Locate the cell with the specified text and output its [X, Y] center coordinate. 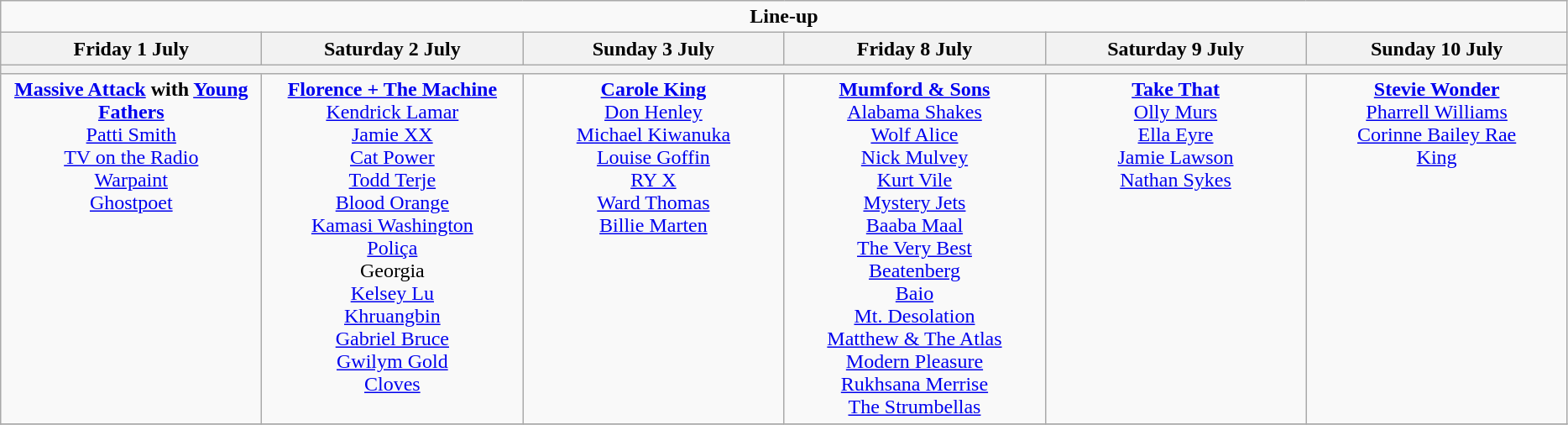
Line-up [784, 17]
Saturday 2 July [393, 49]
Massive Attack with Young Fathers Patti Smith TV on the Radio Warpaint Ghostpoet [131, 249]
Friday 8 July [915, 49]
Stevie WonderPharrell Williams Corinne Bailey Rae King [1437, 249]
Take ThatOlly Murs Ella Eyre Jamie Lawson Nathan Sykes [1175, 249]
Saturday 9 July [1175, 49]
Carole KingDon Henley Michael Kiwanuka Louise Goffin RY XWard ThomasBillie Marten [653, 249]
Friday 1 July [131, 49]
Sunday 3 July [653, 49]
Sunday 10 July [1437, 49]
